Detect which cell encompasses the target text, then output its [x, y] center coordinate. 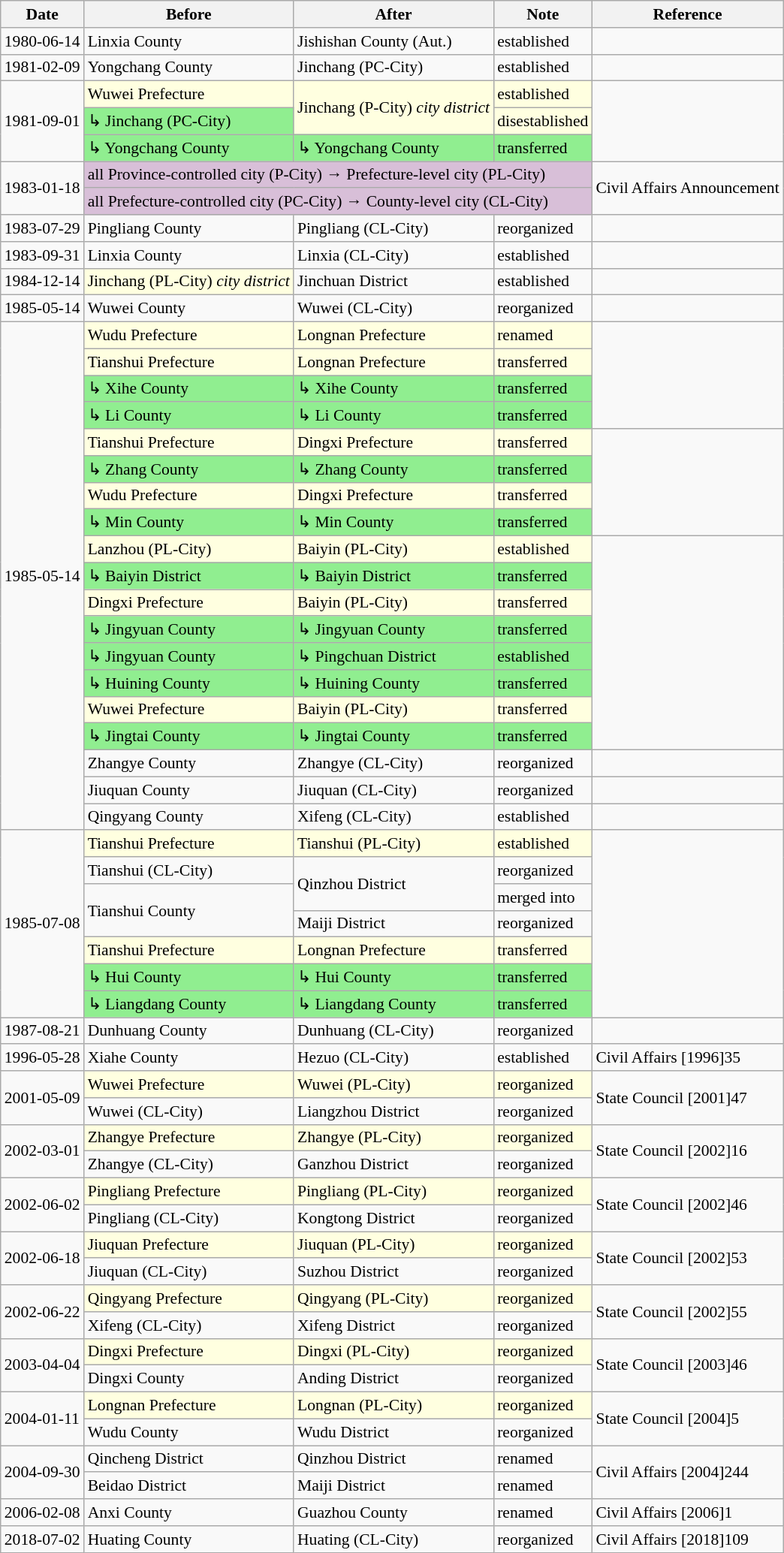
2001-05-09 [42, 1098]
Wudu District [394, 1432]
Hezuo (CL-City) [394, 1058]
1987-08-21 [42, 1031]
Beidao District [189, 1486]
Note [542, 14]
Dunhuang (CL-City) [394, 1031]
↳ Pingchuan District [394, 656]
State Council [2002]46 [687, 1205]
Pingliang County [189, 228]
Wuwei (PL-City) [394, 1084]
2003-04-04 [42, 1365]
1983-07-29 [42, 228]
2002-03-01 [42, 1150]
Wuwei County [189, 309]
disestablished [542, 122]
State Council [2002]53 [687, 1259]
1996-05-28 [42, 1058]
Civil Affairs [2004]244 [687, 1472]
1983-09-31 [42, 255]
1983-01-18 [42, 188]
State Council [2002]55 [687, 1311]
Zhangye Prefecture [189, 1138]
↳ Jinchang (PC-City) [189, 122]
all Province-controlled city (P-City) → Prefecture-level city (PL-City) [338, 175]
State Council [2002]16 [687, 1150]
1980-06-14 [42, 41]
State Council [2003]46 [687, 1365]
2006-02-08 [42, 1512]
Xiahe County [189, 1058]
2002-06-18 [42, 1259]
Suzhou District [394, 1272]
Wudu County [189, 1432]
Ganzhou District [394, 1165]
Dunhuang County [189, 1031]
Tianshui County [189, 910]
2004-01-11 [42, 1419]
Longnan (PL-City) [394, 1406]
Zhangye (PL-City) [394, 1138]
Qingyang (PL-City) [394, 1298]
Liangzhou District [394, 1111]
2004-09-30 [42, 1472]
Jiuquan (PL-City) [394, 1245]
2002-06-22 [42, 1311]
Huating County [189, 1539]
Jinchang (PL-City) city district [189, 282]
Huating (CL-City) [394, 1539]
Jinchang (P-City) city district [394, 108]
Anding District [394, 1379]
Pingliang Prefecture [189, 1192]
Jinchang (PC-City) [394, 68]
Date [42, 14]
Qincheng District [189, 1459]
Dingxi (PL-City) [394, 1352]
2018-07-02 [42, 1539]
Civil Affairs [2018]109 [687, 1539]
After [394, 14]
Linxia (CL-City) [394, 255]
Civil Affairs Announcement [687, 188]
Yongchang County [189, 68]
merged into [542, 897]
Qingyang Prefecture [189, 1298]
all Prefecture-controlled city (PC-City) → County-level city (CL-City) [338, 202]
2002-06-02 [42, 1205]
1984-12-14 [42, 282]
Tianshui (CL-City) [189, 870]
Jinchuan District [394, 282]
State Council [2004]5 [687, 1419]
Civil Affairs [2006]1 [687, 1512]
State Council [2001]47 [687, 1098]
Lanzhou (PL-City) [189, 550]
1985-07-08 [42, 924]
Tianshui (PL-City) [394, 844]
Civil Affairs [1996]35 [687, 1058]
Dingxi County [189, 1379]
Xifeng District [394, 1325]
1981-02-09 [42, 68]
1981-09-01 [42, 122]
Kongtong District [394, 1218]
Pingliang (PL-City) [394, 1192]
Anxi County [189, 1512]
Reference [687, 14]
Jishishan County (Aut.) [394, 41]
Jiuquan Prefecture [189, 1245]
Jiuquan County [189, 790]
Zhangye County [189, 764]
Guazhou County [394, 1512]
Qingyang County [189, 817]
Before [189, 14]
